Determine the (X, Y) coordinate at the center of the cell enclosing the given text.  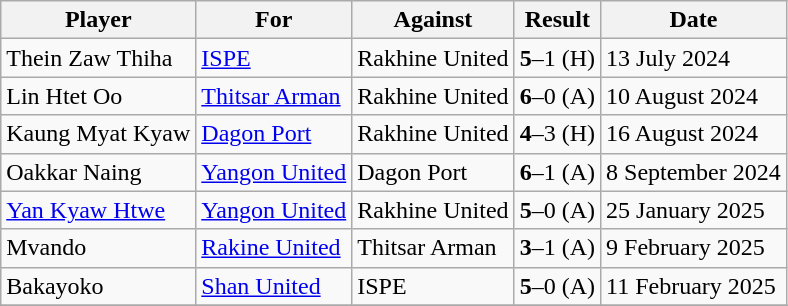
8 September 2024 (694, 172)
5–1 (H) (557, 58)
Against (433, 20)
Shan United (274, 286)
Kaung Myat Kyaw (98, 134)
Oakkar Naing (98, 172)
9 February 2025 (694, 248)
11 February 2025 (694, 286)
Yan Kyaw Htwe (98, 210)
Lin Htet Oo (98, 96)
25 January 2025 (694, 210)
Player (98, 20)
Mvando (98, 248)
Rakine United (274, 248)
3–1 (A) (557, 248)
For (274, 20)
6–0 (A) (557, 96)
16 August 2024 (694, 134)
Thein Zaw Thiha (98, 58)
Date (694, 20)
13 July 2024 (694, 58)
4–3 (H) (557, 134)
10 August 2024 (694, 96)
Bakayoko (98, 286)
6–1 (A) (557, 172)
Result (557, 20)
